Scan for the cell matching the given text and deliver its [x, y] coordinate at center. 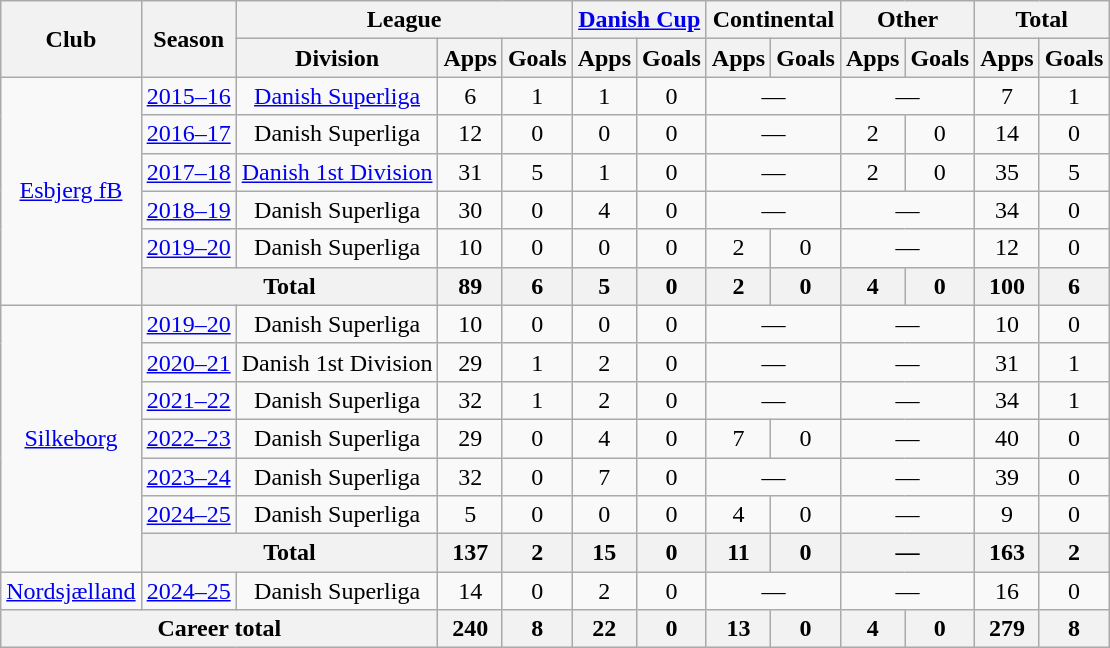
2023–24 [188, 477]
Career total [220, 629]
163 [1007, 553]
240 [470, 629]
Other [907, 20]
40 [1007, 438]
39 [1007, 477]
30 [470, 210]
9 [1007, 515]
Continental [773, 20]
100 [1007, 286]
22 [604, 629]
35 [1007, 172]
2015–16 [188, 96]
137 [470, 553]
11 [738, 553]
15 [604, 553]
Division [337, 58]
279 [1007, 629]
Nordsjælland [71, 591]
Danish Cup [639, 20]
2017–18 [188, 172]
League [404, 20]
89 [470, 286]
2020–21 [188, 362]
2021–22 [188, 400]
2018–19 [188, 210]
2022–23 [188, 438]
16 [1007, 591]
Season [188, 39]
Esbjerg fB [71, 191]
Silkeborg [71, 438]
13 [738, 629]
Club [71, 39]
2016–17 [188, 134]
